Find where the given text appears and provide that cell's center as [x, y] coordinate. 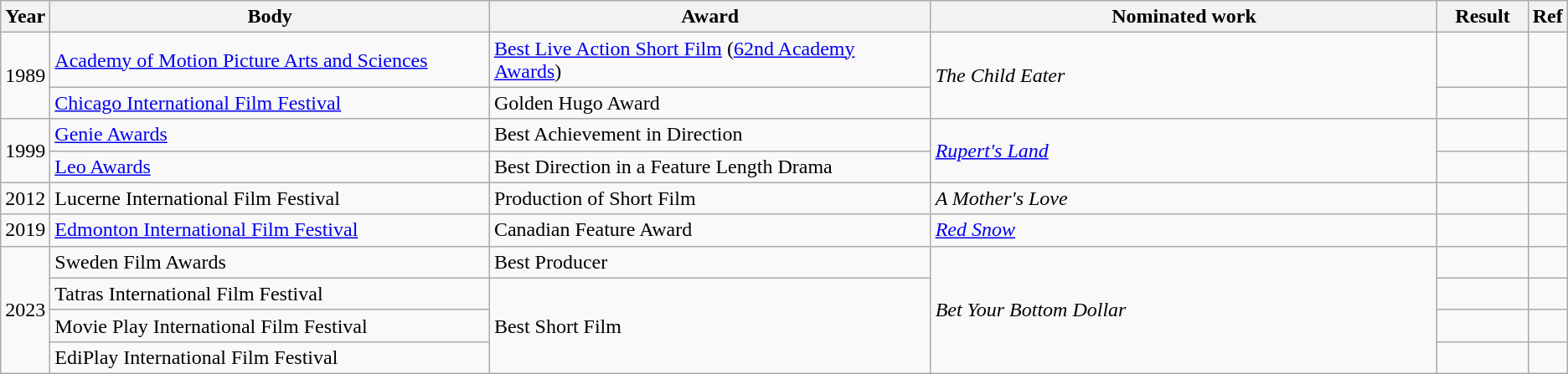
Lucerne International Film Festival [270, 198]
Chicago International Film Festival [270, 103]
Movie Play International Film Festival [270, 325]
Leo Awards [270, 167]
2012 [25, 198]
Rupert's Land [1184, 151]
Best Achievement in Direction [710, 135]
1989 [25, 75]
Best Short Film [710, 325]
Best Producer [710, 262]
Best Live Action Short Film (62nd Academy Awards) [710, 60]
Nominated work [1184, 17]
Tatras International Film Festival [270, 294]
Golden Hugo Award [710, 103]
2019 [25, 230]
Genie Awards [270, 135]
Best Direction in a Feature Length Drama [710, 167]
Academy of Motion Picture Arts and Sciences [270, 60]
A Mother's Love [1184, 198]
Ref [1548, 17]
Bet Your Bottom Dollar [1184, 310]
EdiPlay International Film Festival [270, 357]
Body [270, 17]
Year [25, 17]
Production of Short Film [710, 198]
The Child Eater [1184, 75]
Result [1483, 17]
Red Snow [1184, 230]
2023 [25, 310]
1999 [25, 151]
Canadian Feature Award [710, 230]
Sweden Film Awards [270, 262]
Award [710, 17]
Edmonton International Film Festival [270, 230]
